Extract the (x, y) coordinate from the center of the cell holding the provided text.  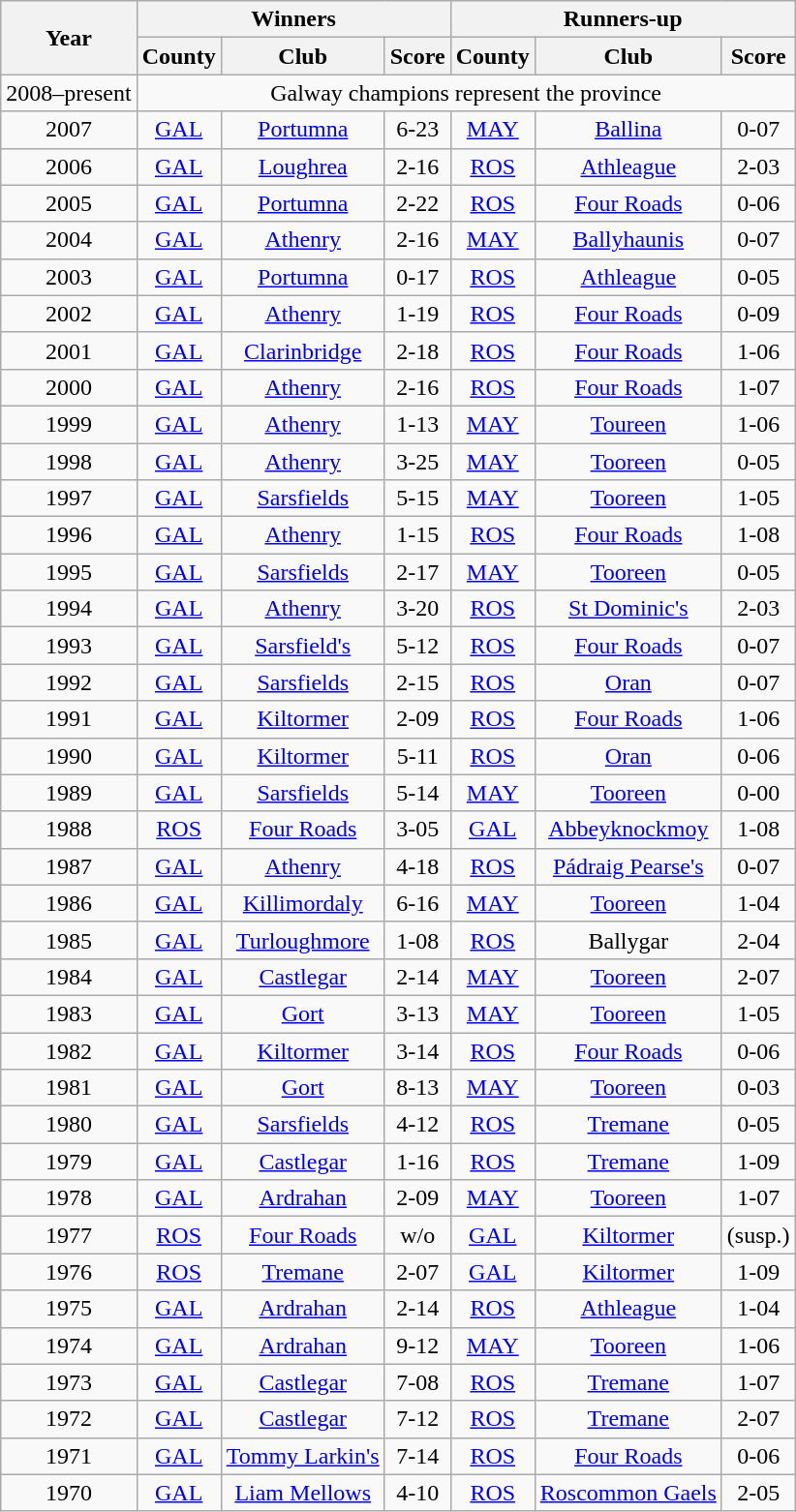
1970 (69, 1493)
Year (69, 38)
2-18 (417, 350)
1987 (69, 866)
3-25 (417, 462)
2008–present (69, 93)
Killimordaly (302, 903)
5-14 (417, 793)
Ballyhaunis (628, 240)
9-12 (417, 1346)
Roscommon Gaels (628, 1493)
2-05 (758, 1493)
Galway champions represent the province (466, 93)
Pádraig Pearse's (628, 866)
1-13 (417, 424)
1975 (69, 1309)
1976 (69, 1272)
3-13 (417, 1013)
Toureen (628, 424)
2002 (69, 314)
1978 (69, 1198)
1991 (69, 719)
1983 (69, 1013)
Winners (293, 19)
1990 (69, 756)
3-20 (417, 609)
1973 (69, 1382)
4-12 (417, 1125)
1982 (69, 1050)
7-14 (417, 1456)
5-11 (417, 756)
Turloughmore (302, 940)
7-08 (417, 1382)
5-12 (417, 646)
5-15 (417, 499)
2-22 (417, 203)
Ballina (628, 130)
2-04 (758, 940)
1971 (69, 1456)
6-23 (417, 130)
0-03 (758, 1088)
1985 (69, 940)
Clarinbridge (302, 350)
1979 (69, 1162)
2003 (69, 277)
2000 (69, 387)
1980 (69, 1125)
1993 (69, 646)
w/o (417, 1235)
2006 (69, 166)
2007 (69, 130)
1984 (69, 977)
3-14 (417, 1050)
1-19 (417, 314)
1977 (69, 1235)
1994 (69, 609)
1988 (69, 830)
Ballygar (628, 940)
2-17 (417, 572)
3-05 (417, 830)
0-09 (758, 314)
0-17 (417, 277)
1997 (69, 499)
2004 (69, 240)
4-18 (417, 866)
2005 (69, 203)
1-15 (417, 535)
Tommy Larkin's (302, 1456)
1998 (69, 462)
Loughrea (302, 166)
1995 (69, 572)
Sarsfield's (302, 646)
1974 (69, 1346)
St Dominic's (628, 609)
7-12 (417, 1419)
2001 (69, 350)
1992 (69, 682)
1972 (69, 1419)
Runners-up (623, 19)
1996 (69, 535)
1-16 (417, 1162)
Liam Mellows (302, 1493)
6-16 (417, 903)
2-15 (417, 682)
1999 (69, 424)
4-10 (417, 1493)
0-00 (758, 793)
8-13 (417, 1088)
1989 (69, 793)
(susp.) (758, 1235)
1981 (69, 1088)
1986 (69, 903)
Abbeyknockmoy (628, 830)
